Search for the cell housing the specified text and yield its [x, y] center coordinate. 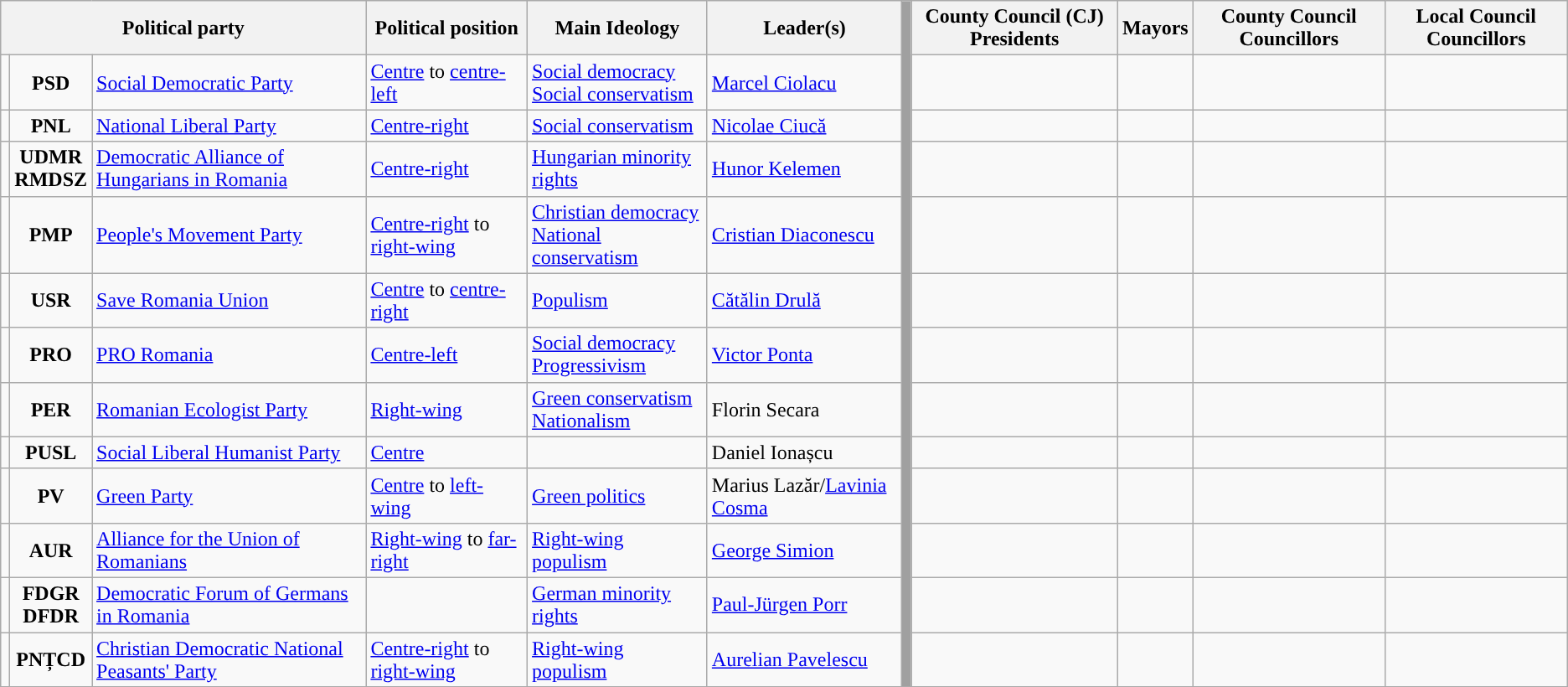
FDGRDFDR [51, 605]
Populism [618, 300]
Democratic Forum of Germans in Romania [230, 605]
Right-wing to far-right [447, 550]
Democratic Alliance of Hungarians in Romania [230, 169]
German minority rights [618, 605]
PV [51, 496]
USR [51, 300]
Centre [447, 452]
Centre to left-wing [447, 496]
Hungarian minority rights [618, 169]
Social conservatism [618, 126]
Centre-left [447, 355]
PNL [51, 126]
People's Movement Party [230, 235]
Florin Secara [804, 409]
Leader(s) [804, 28]
PER [51, 409]
Social democracyProgressivism [618, 355]
PRO Romania [230, 355]
County Council (CJ) Presidents [1015, 28]
Marius Lazăr/Lavinia Cosma [804, 496]
Social Democratic Party [230, 82]
PRO [51, 355]
PSD [51, 82]
County Council Councillors [1288, 28]
Political party [183, 28]
Alliance for the Union of Romanians [230, 550]
PUSL [51, 452]
Centre to centre-right [447, 300]
Right-wing [447, 409]
Green politics [618, 496]
Centre to centre-left [447, 82]
Social Liberal Humanist Party [230, 452]
Political position [447, 28]
Hunor Kelemen [804, 169]
Christian democracyNational conservatism [618, 235]
Paul-Jürgen Porr [804, 605]
Social democracySocial conservatism [618, 82]
Green Party [230, 496]
Cătălin Drulă [804, 300]
Romanian Ecologist Party [230, 409]
UDMRRMDSZ [51, 169]
Aurelian Pavelescu [804, 659]
National Liberal Party [230, 126]
AUR [51, 550]
Daniel Ionașcu [804, 452]
Cristian Diaconescu [804, 235]
Save Romania Union [230, 300]
George Simion [804, 550]
PNȚCD [51, 659]
Victor Ponta [804, 355]
Marcel Ciolacu [804, 82]
Main Ideology [618, 28]
Christian Democratic National Peasants' Party [230, 659]
Nicolae Ciucă [804, 126]
Local Council Councillors [1476, 28]
Mayors [1156, 28]
PMP [51, 235]
Green conservatism Nationalism [618, 409]
